For the text-containing cell, return its midpoint in (x, y) coordinate format. 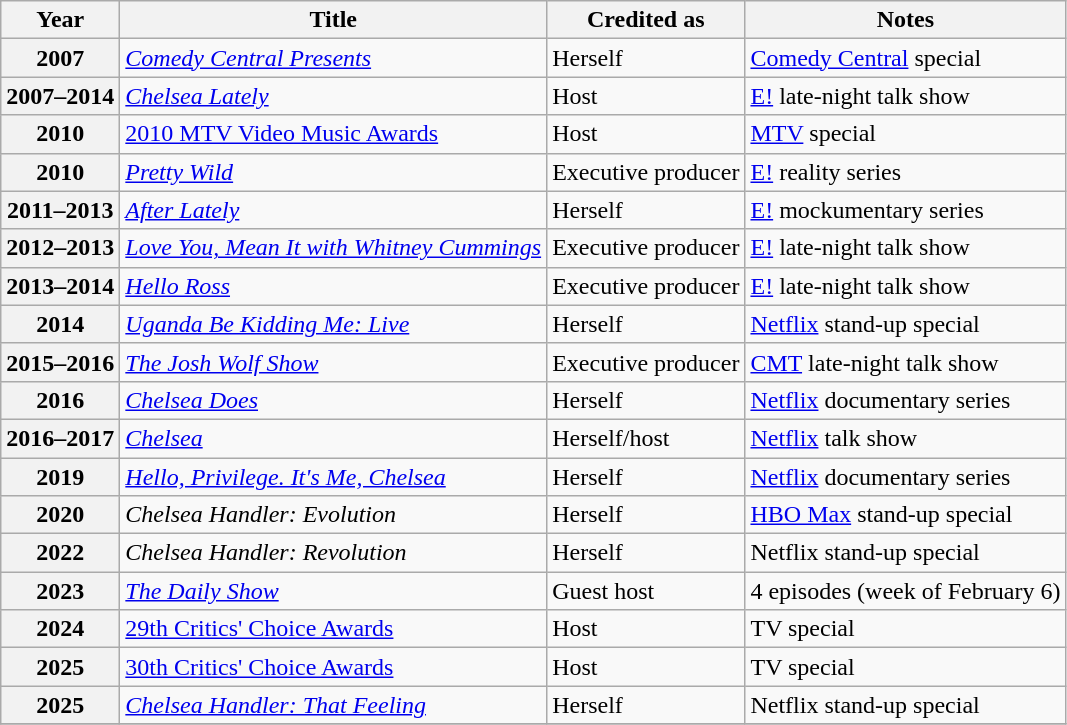
2015–2016 (60, 362)
Credited as (646, 20)
Chelsea Lately (334, 96)
HBO Max stand-up special (906, 515)
Title (334, 20)
2020 (60, 515)
Comedy Central special (906, 58)
CMT late-night talk show (906, 362)
Chelsea Handler: Evolution (334, 515)
Herself/host (646, 438)
Hello Ross (334, 286)
2007 (60, 58)
Comedy Central Presents (334, 58)
2010 MTV Video Music Awards (334, 134)
Chelsea Does (334, 400)
2016–2017 (60, 438)
Netflix talk show (906, 438)
E! mockumentary series (906, 210)
Chelsea Handler: Revolution (334, 553)
29th Critics' Choice Awards (334, 629)
Hello, Privilege. It's Me, Chelsea (334, 477)
2013–2014 (60, 286)
Uganda Be Kidding Me: Live (334, 324)
E! reality series (906, 172)
Chelsea (334, 438)
MTV special (906, 134)
Chelsea Handler: That Feeling (334, 705)
2014 (60, 324)
The Josh Wolf Show (334, 362)
2016 (60, 400)
30th Critics' Choice Awards (334, 667)
2022 (60, 553)
2012–2013 (60, 248)
Notes (906, 20)
2024 (60, 629)
Love You, Mean It with Whitney Cummings (334, 248)
2007–2014 (60, 96)
Guest host (646, 591)
After Lately (334, 210)
4 episodes (week of February 6) (906, 591)
Pretty Wild (334, 172)
2023 (60, 591)
2019 (60, 477)
The Daily Show (334, 591)
Year (60, 20)
2011–2013 (60, 210)
